From the cell containing the given text, extract its center point as [X, Y] coordinate. 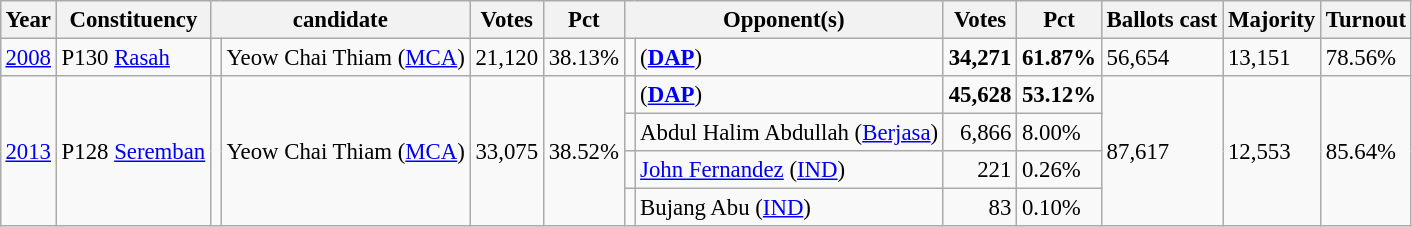
85.64% [1366, 151]
candidate [341, 20]
53.12% [1060, 95]
78.56% [1366, 57]
2013 [28, 151]
21,120 [506, 57]
2008 [28, 57]
P130 Rasah [133, 57]
P128 Seremban [133, 151]
Opponent(s) [784, 20]
Abdul Halim Abdullah (Berjasa) [790, 133]
87,617 [1162, 151]
56,654 [1162, 57]
38.52% [584, 151]
38.13% [584, 57]
Majority [1272, 20]
13,151 [1272, 57]
221 [980, 170]
8.00% [1060, 133]
61.87% [1060, 57]
Year [28, 20]
12,553 [1272, 151]
Ballots cast [1162, 20]
33,075 [506, 151]
Turnout [1366, 20]
0.26% [1060, 170]
83 [980, 208]
0.10% [1060, 208]
34,271 [980, 57]
Constituency [133, 20]
Bujang Abu (IND) [790, 208]
6,866 [980, 133]
John Fernandez (IND) [790, 170]
45,628 [980, 95]
